Extract the [X, Y] coordinate from the center of the cell holding the provided text.  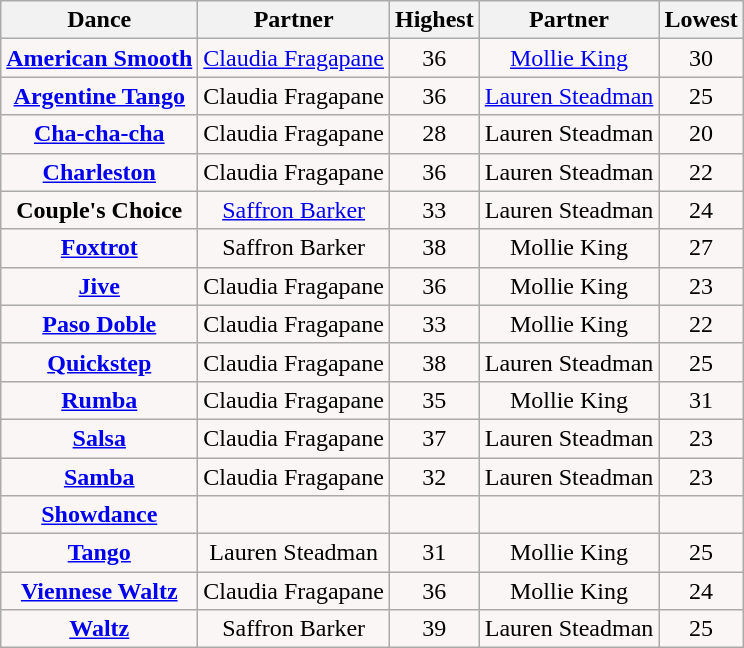
Jive [100, 286]
Argentine Tango [100, 96]
Samba [100, 477]
Tango [100, 553]
Couple's Choice [100, 210]
Highest [434, 20]
39 [434, 629]
Foxtrot [100, 248]
American Smooth [100, 58]
Rumba [100, 400]
Waltz [100, 629]
Viennese Waltz [100, 591]
30 [701, 58]
37 [434, 438]
Cha-cha-cha [100, 134]
Salsa [100, 438]
28 [434, 134]
Charleston [100, 172]
32 [434, 477]
Lowest [701, 20]
27 [701, 248]
Showdance [100, 515]
35 [434, 400]
Paso Doble [100, 324]
Dance [100, 20]
20 [701, 134]
Quickstep [100, 362]
